Locate the cell with the specified text and output its (X, Y) center coordinate. 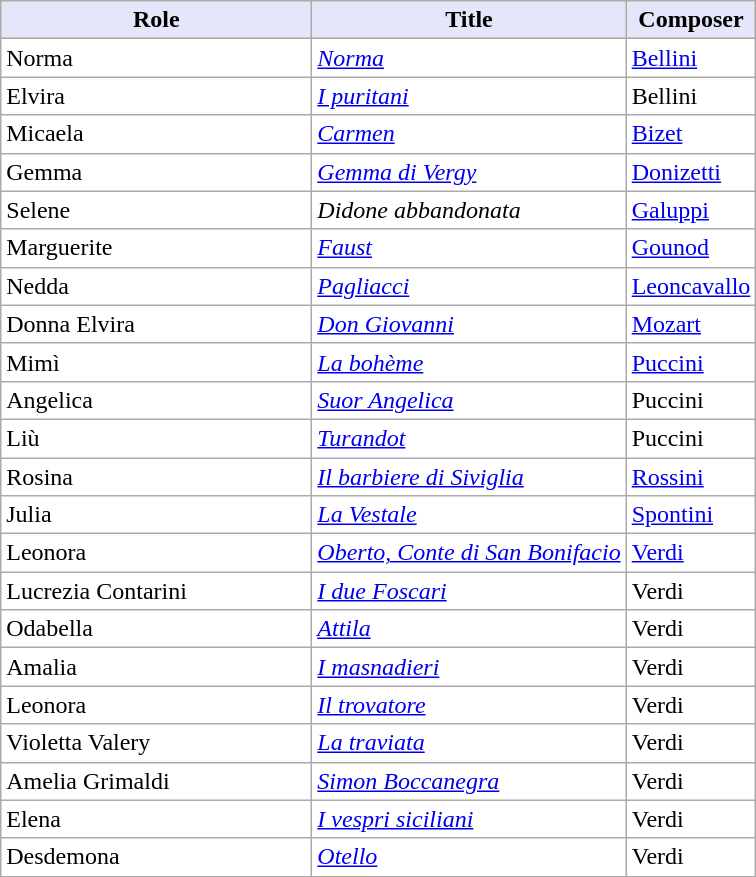
Il barbiere di Siviglia (469, 477)
Lucrezia Contarini (156, 591)
Angelica (156, 400)
Mozart (691, 324)
Nedda (156, 286)
Micaela (156, 134)
Title (469, 20)
Rosina (156, 477)
Donizetti (691, 172)
Gemma di Vergy (469, 172)
Desdemona (156, 857)
I masnadieri (469, 667)
La Vestale (469, 515)
Attila (469, 629)
Donna Elvira (156, 324)
Composer (691, 20)
Faust (469, 248)
I puritani (469, 96)
Simon Boccanegra (469, 781)
Galuppi (691, 210)
Violetta Valery (156, 743)
Spontini (691, 515)
Rossini (691, 477)
I vespri siciliani (469, 819)
Suor Angelica (469, 400)
Amelia Grimaldi (156, 781)
Oberto, Conte di San Bonifacio (469, 553)
Selene (156, 210)
Role (156, 20)
Didone abbandonata (469, 210)
Gounod (691, 248)
Julia (156, 515)
Liù (156, 438)
Otello (469, 857)
Pagliacci (469, 286)
Leoncavallo (691, 286)
La traviata (469, 743)
Elvira (156, 96)
Amalia (156, 667)
Carmen (469, 134)
I due Foscari (469, 591)
Elena (156, 819)
Mimì (156, 362)
Il trovatore (469, 705)
La bohème (469, 362)
Odabella (156, 629)
Marguerite (156, 248)
Bizet (691, 134)
Turandot (469, 438)
Don Giovanni (469, 324)
Gemma (156, 172)
